From the cell containing the given text, extract its center point as [x, y] coordinate. 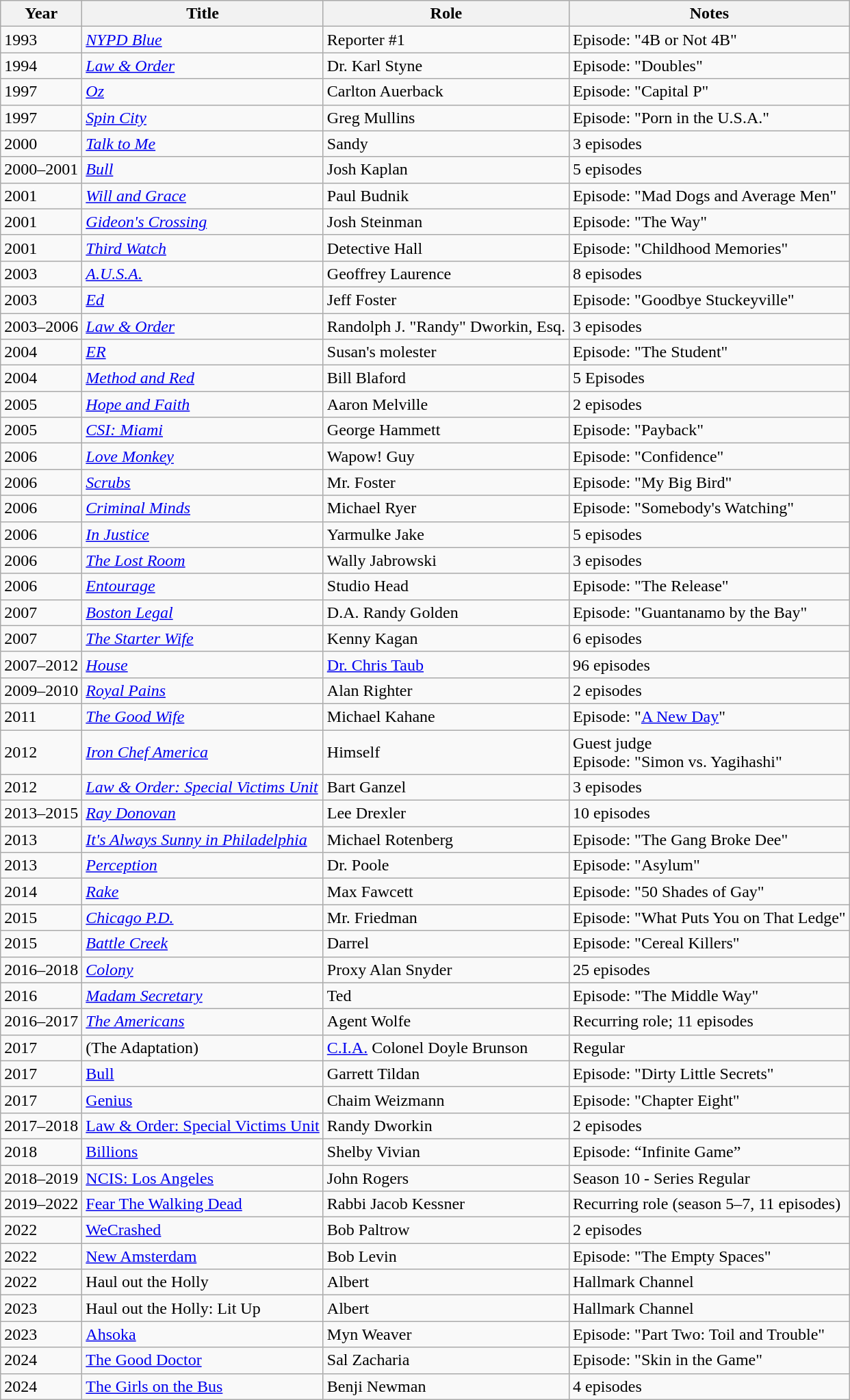
Regular [710, 1048]
CSI: Miami [203, 430]
Carlton Auerback [446, 92]
Randolph J. "Randy" Dworkin, Esq. [446, 326]
The Starter Wife [203, 638]
Hope and Faith [203, 404]
Episode: "The Student" [710, 352]
4 episodes [710, 1386]
Bob Levin [446, 1256]
5 Episodes [710, 378]
6 episodes [710, 638]
Greg Mullins [446, 118]
Madam Secretary [203, 996]
Chaim Weizmann [446, 1100]
Rake [203, 892]
It's Always Sunny in Philadelphia [203, 840]
Detective Hall [446, 248]
Episode: "Childhood Memories" [710, 248]
2003–2006 [41, 326]
96 episodes [710, 664]
2016–2018 [41, 970]
Episode: "Capital P" [710, 92]
2018–2019 [41, 1178]
Episode: “Infinite Game” [710, 1152]
Josh Steinman [446, 222]
Wally Jabrowski [446, 560]
Episode: "4B or Not 4B" [710, 40]
The Good Wife [203, 716]
Will and Grace [203, 196]
1993 [41, 40]
In Justice [203, 534]
Michael Ryer [446, 508]
Episode: "Skin in the Game" [710, 1360]
Ted [446, 996]
Episode: "Chapter Eight" [710, 1100]
Myn Weaver [446, 1334]
Colony [203, 970]
Mr. Friedman [446, 918]
Episode: "Confidence" [710, 456]
Episode: "Cereal Killers" [710, 944]
Criminal Minds [203, 508]
Episode: "Doubles" [710, 66]
Chicago P.D. [203, 918]
2009–2010 [41, 690]
Haul out the Holly: Lit Up [203, 1308]
2000–2001 [41, 170]
2011 [41, 716]
Bob Paltrow [446, 1230]
Entourage [203, 586]
Ahsoka [203, 1334]
1994 [41, 66]
New Amsterdam [203, 1256]
Recurring role (season 5–7, 11 episodes) [710, 1204]
Shelby Vivian [446, 1152]
Reporter #1 [446, 40]
Kenny Kagan [446, 638]
Garrett Tildan [446, 1074]
Himself [446, 751]
Episode: "What Puts You on That Ledge" [710, 918]
Agent Wolfe [446, 1022]
Gideon's Crossing [203, 222]
Guest judgeEpisode: "Simon vs. Yagihashi" [710, 751]
Episode: "Part Two: Toil and Trouble" [710, 1334]
2016–2017 [41, 1022]
Jeff Foster [446, 300]
Episode: "Payback" [710, 430]
Yarmulke Jake [446, 534]
Studio Head [446, 586]
2000 [41, 144]
Lee Drexler [446, 814]
Benji Newman [446, 1386]
Episode: "Guantanamo by the Bay" [710, 612]
C.I.A. Colonel Doyle Brunson [446, 1048]
Battle Creek [203, 944]
Episode: "Dirty Little Secrets" [710, 1074]
Episode: "The Empty Spaces" [710, 1256]
Episode: "The Gang Broke Dee" [710, 840]
ER [203, 352]
Episode: "The Release" [710, 586]
2019–2022 [41, 1204]
NCIS: Los Angeles [203, 1178]
Year [41, 14]
25 episodes [710, 970]
Notes [710, 14]
George Hammett [446, 430]
NYPD Blue [203, 40]
Dr. Karl Styne [446, 66]
Michael Rotenberg [446, 840]
Rabbi Jacob Kessner [446, 1204]
Episode: "Porn in the U.S.A." [710, 118]
Paul Budnik [446, 196]
Wapow! Guy [446, 456]
Dr. Poole [446, 866]
Royal Pains [203, 690]
Method and Red [203, 378]
2007–2012 [41, 664]
Recurring role; 11 episodes [710, 1022]
Susan's molester [446, 352]
Sal Zacharia [446, 1360]
Darrel [446, 944]
Episode: "Mad Dogs and Average Men" [710, 196]
Randy Dworkin [446, 1126]
8 episodes [710, 274]
The Girls on the Bus [203, 1386]
House [203, 664]
Bill Blaford [446, 378]
Haul out the Holly [203, 1282]
Billions [203, 1152]
Dr. Chris Taub [446, 664]
Role [446, 14]
2013–2015 [41, 814]
(The Adaptation) [203, 1048]
Iron Chef America [203, 751]
Title [203, 14]
2018 [41, 1152]
Sandy [446, 144]
Talk to Me [203, 144]
Season 10 - Series Regular [710, 1178]
Ed [203, 300]
Bart Ganzel [446, 788]
D.A. Randy Golden [446, 612]
Alan Righter [446, 690]
Episode: "The Middle Way" [710, 996]
Episode: "The Way" [710, 222]
Oz [203, 92]
The Americans [203, 1022]
Episode: "Somebody's Watching" [710, 508]
Episode: "Goodbye Stuckeyville" [710, 300]
Episode: "A New Day" [710, 716]
Ray Donovan [203, 814]
Fear The Walking Dead [203, 1204]
Perception [203, 866]
Geoffrey Laurence [446, 274]
Genius [203, 1100]
The Lost Room [203, 560]
Proxy Alan Snyder [446, 970]
The Good Doctor [203, 1360]
Max Fawcett [446, 892]
Third Watch [203, 248]
2017–2018 [41, 1126]
Mr. Foster [446, 482]
2014 [41, 892]
Scrubs [203, 482]
John Rogers [446, 1178]
Josh Kaplan [446, 170]
Boston Legal [203, 612]
Episode: "Asylum" [710, 866]
Aaron Melville [446, 404]
Episode: "My Big Bird" [710, 482]
10 episodes [710, 814]
Episode: "50 Shades of Gay" [710, 892]
Love Monkey [203, 456]
Michael Kahane [446, 716]
2016 [41, 996]
Spin City [203, 118]
WeCrashed [203, 1230]
A.U.S.A. [203, 274]
